Capture the cell that displays the provided text and extract its (X, Y) central coordinate. 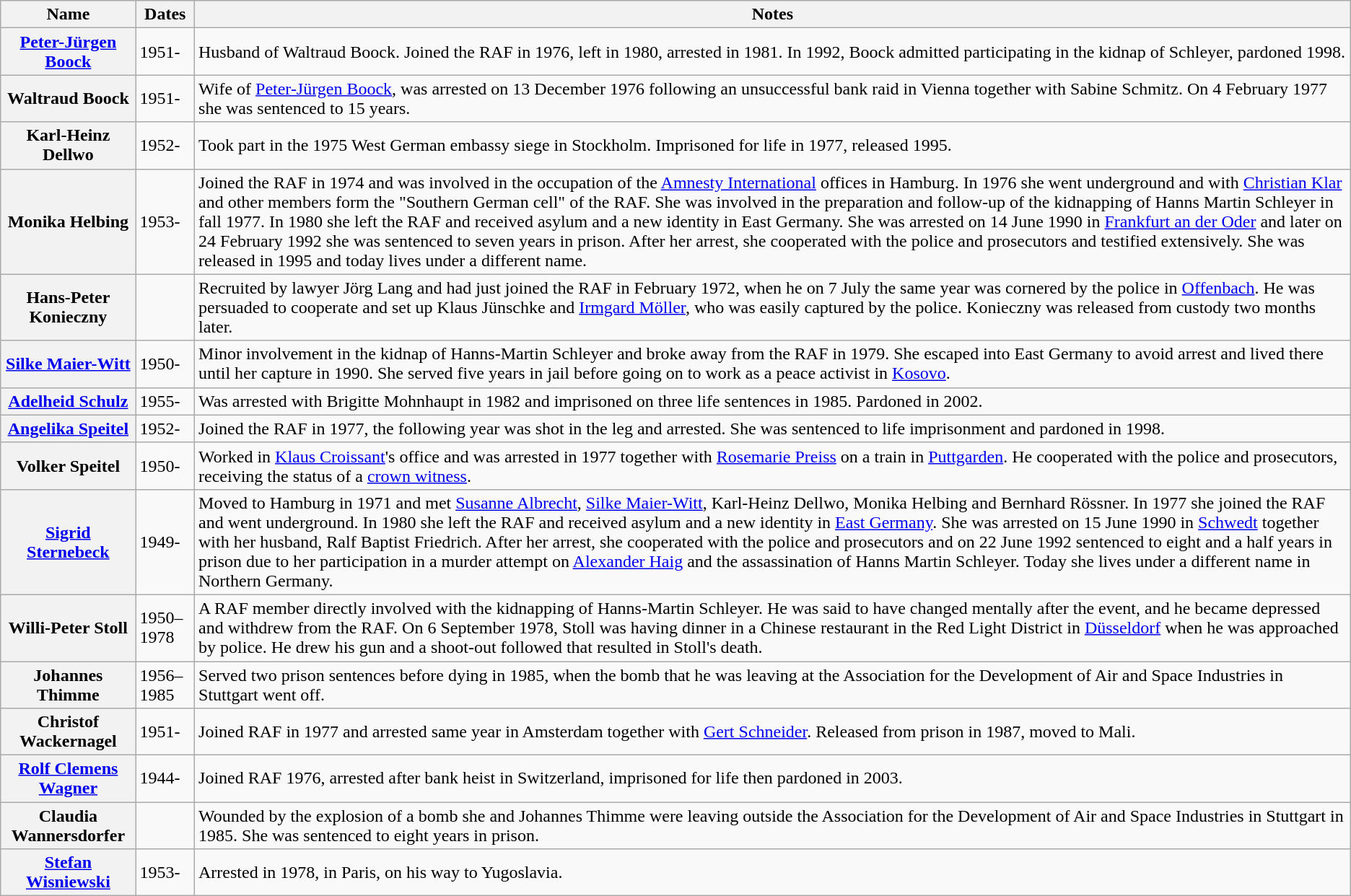
Stefan Wisniewski (68, 873)
Monika Helbing (68, 221)
Name (68, 14)
Dates (165, 14)
1950–1978 (165, 628)
Waltraud Boock (68, 98)
Peter-Jürgen Boock (68, 52)
Joined RAF in 1977 and arrested same year in Amsterdam together with Gert Schneider. Released from prison in 1987, moved to Mali. (773, 732)
Volker Speitel (68, 466)
1949- (165, 542)
Notes (773, 14)
Karl-Heinz Dellwo (68, 146)
Christof Wackernagel (68, 732)
Joined RAF 1976, arrested after bank heist in Switzerland, imprisoned for life then pardoned in 2003. (773, 779)
Rolf Clemens Wagner (68, 779)
1955- (165, 401)
1944- (165, 779)
Took part in the 1975 West German embassy siege in Stockholm. Imprisoned for life in 1977, released 1995. (773, 146)
Angelika Speitel (68, 429)
Claudia Wannersdorfer (68, 825)
Johannes Thimme (68, 684)
Hans-Peter Konieczny (68, 307)
Arrested in 1978, in Paris, on his way to Yugoslavia. (773, 873)
Was arrested with Brigitte Mohnhaupt in 1982 and imprisoned on three life sentences in 1985. Pardoned in 2002. (773, 401)
Willi-Peter Stoll (68, 628)
Adelheid Schulz (68, 401)
1956–1985 (165, 684)
Joined the RAF in 1977, the following year was shot in the leg and arrested. She was sentenced to life imprisonment and pardoned in 1998. (773, 429)
Silke Maier-Witt (68, 364)
Sigrid Sternebeck (68, 542)
